Capture the cell that displays the provided text and extract its [x, y] central coordinate. 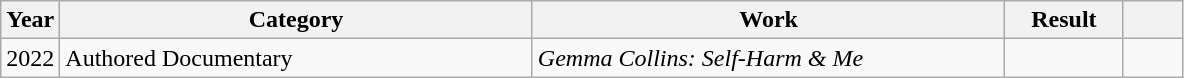
Year [30, 20]
Category [296, 20]
Work [768, 20]
Authored Documentary [296, 58]
2022 [30, 58]
Gemma Collins: Self-Harm & Me [768, 58]
Result [1064, 20]
